Return the (X, Y) coordinate for the center point of the cell that contains the specified text.  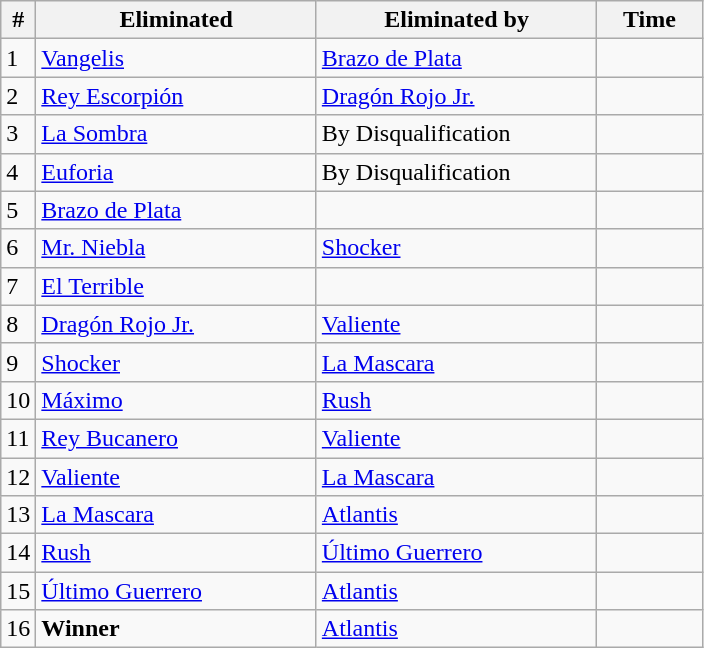
Rey Escorpión (176, 96)
2 (18, 96)
11 (18, 438)
14 (18, 553)
7 (18, 286)
13 (18, 515)
12 (18, 477)
15 (18, 591)
1 (18, 58)
Rey Bucanero (176, 438)
5 (18, 210)
10 (18, 400)
Winner (176, 629)
16 (18, 629)
Time (650, 20)
Eliminated (176, 20)
Eliminated by (456, 20)
Vangelis (176, 58)
Máximo (176, 400)
3 (18, 134)
8 (18, 324)
La Sombra (176, 134)
Euforia (176, 172)
El Terrible (176, 286)
4 (18, 172)
9 (18, 362)
6 (18, 248)
Mr. Niebla (176, 248)
# (18, 20)
